Find where the given text appears and provide that cell's center as [x, y] coordinate. 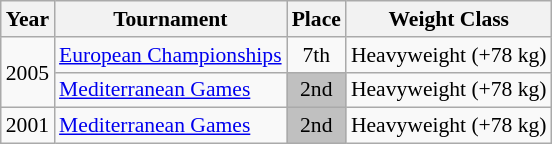
2001 [28, 126]
European Championships [170, 55]
Weight Class [449, 19]
Place [316, 19]
Year [28, 19]
2005 [28, 72]
7th [316, 55]
Tournament [170, 19]
